Find where the given text appears and provide that cell's center as [X, Y] coordinate. 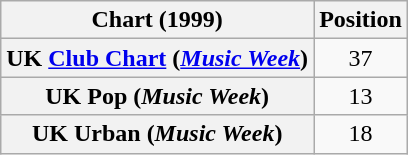
UK Pop (Music Week) [158, 96]
18 [361, 134]
Position [361, 20]
Chart (1999) [158, 20]
UK Club Chart (Music Week) [158, 58]
13 [361, 96]
UK Urban (Music Week) [158, 134]
37 [361, 58]
